Capture the cell that displays the provided text and extract its (x, y) central coordinate. 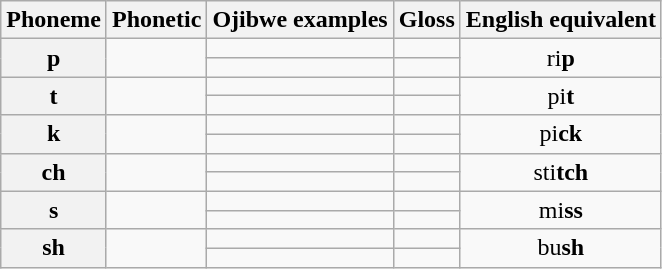
s (54, 210)
pick (560, 134)
p (54, 58)
miss (560, 210)
Phonetic (156, 20)
Ojibwe examples (300, 20)
Phoneme (54, 20)
t (54, 96)
k (54, 134)
Gloss (426, 20)
bush (560, 248)
pit (560, 96)
rip (560, 58)
ch (54, 172)
stitch (560, 172)
sh (54, 248)
English equivalent (560, 20)
